Pinpoint the cell where the given text exists, returning its (x, y) midpoint coordinate. 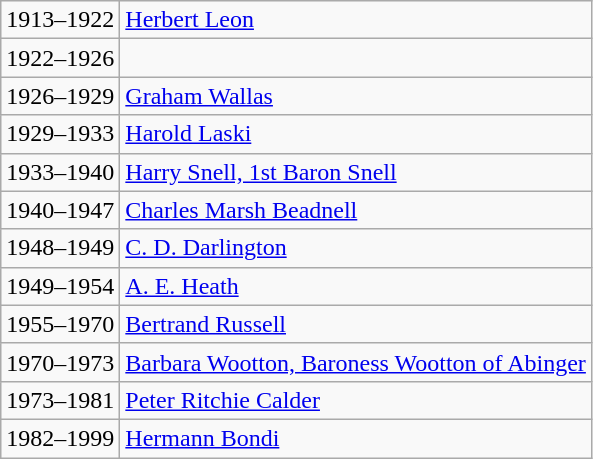
1970–1973 (60, 362)
Graham Wallas (356, 96)
1973–1981 (60, 400)
1913–1922 (60, 20)
Harold Laski (356, 134)
1982–1999 (60, 438)
Harry Snell, 1st Baron Snell (356, 172)
1926–1929 (60, 96)
Barbara Wootton, Baroness Wootton of Abinger (356, 362)
A. E. Heath (356, 286)
1940–1947 (60, 210)
1955–1970 (60, 324)
1933–1940 (60, 172)
1948–1949 (60, 248)
Peter Ritchie Calder (356, 400)
1922–1926 (60, 58)
C. D. Darlington (356, 248)
Hermann Bondi (356, 438)
Herbert Leon (356, 20)
Charles Marsh Beadnell (356, 210)
1929–1933 (60, 134)
Bertrand Russell (356, 324)
1949–1954 (60, 286)
